Output the [x, y] coordinate of the center of the cell containing the given text.  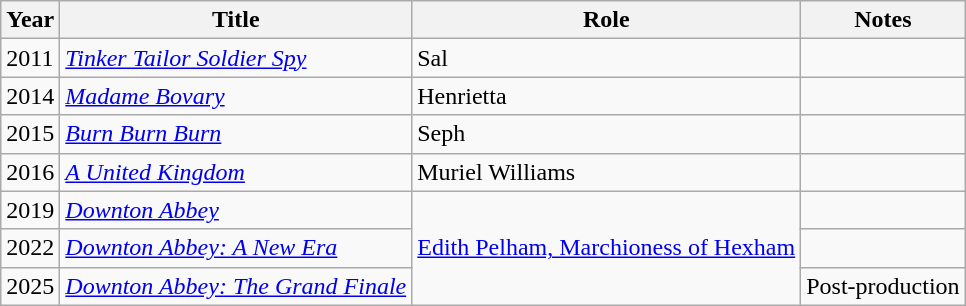
2011 [30, 58]
2019 [30, 210]
Seph [606, 134]
Tinker Tailor Soldier Spy [236, 58]
Downton Abbey [236, 210]
Muriel Williams [606, 172]
2022 [30, 248]
Title [236, 20]
Sal [606, 58]
A United Kingdom [236, 172]
Madame Bovary [236, 96]
Notes [883, 20]
Burn Burn Burn [236, 134]
Downton Abbey: A New Era [236, 248]
Post-production [883, 286]
Downton Abbey: The Grand Finale [236, 286]
Henrietta [606, 96]
2016 [30, 172]
2014 [30, 96]
Edith Pelham, Marchioness of Hexham [606, 248]
Year [30, 20]
Role [606, 20]
2015 [30, 134]
2025 [30, 286]
